From the cell containing the given text, extract its center point as (x, y) coordinate. 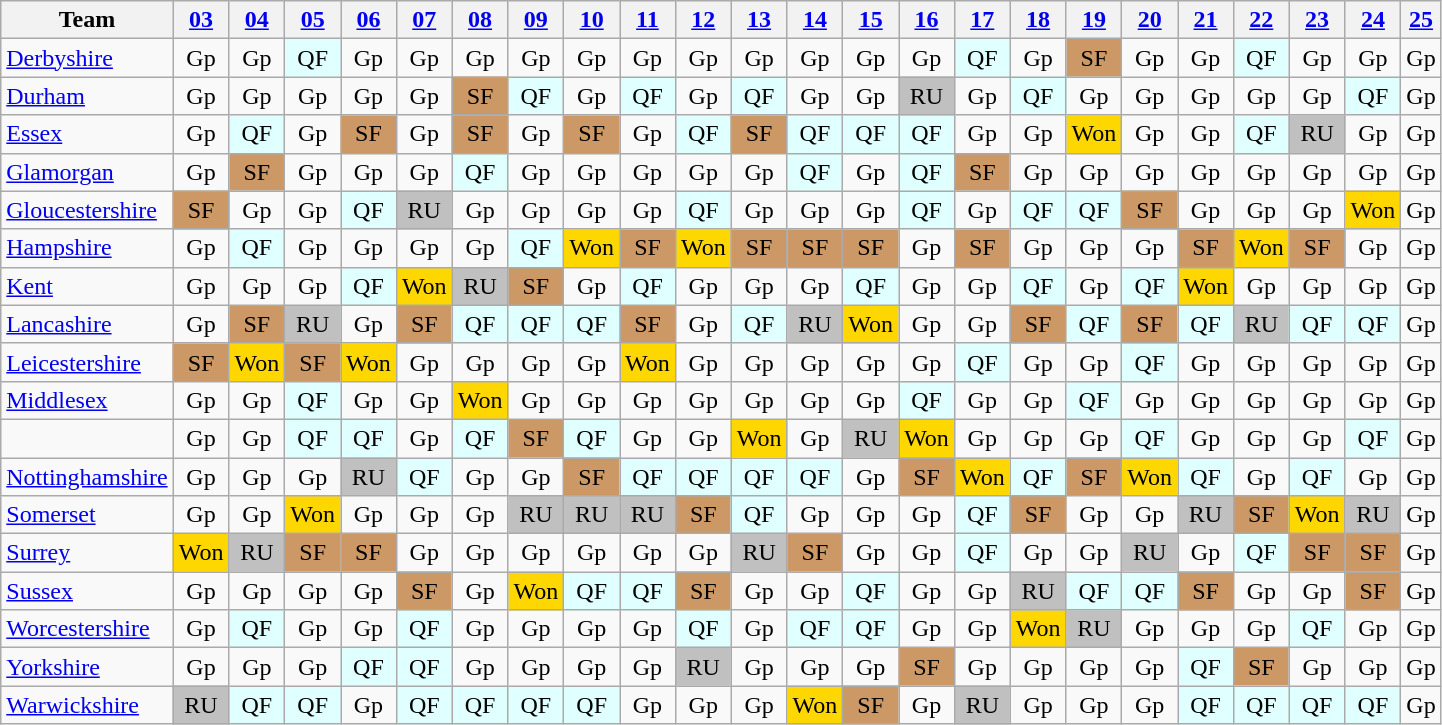
16 (927, 20)
Team (87, 20)
Derbyshire (87, 58)
18 (1038, 20)
Middlesex (87, 400)
24 (1373, 20)
03 (201, 20)
Sussex (87, 591)
23 (1317, 20)
06 (369, 20)
Leicestershire (87, 362)
13 (759, 20)
12 (703, 20)
Surrey (87, 553)
Glamorgan (87, 172)
04 (257, 20)
Somerset (87, 515)
09 (536, 20)
Worcestershire (87, 629)
10 (592, 20)
17 (982, 20)
11 (648, 20)
20 (1150, 20)
Nottinghamshire (87, 477)
Essex (87, 134)
14 (815, 20)
07 (424, 20)
Warwickshire (87, 705)
Gloucestershire (87, 210)
21 (1206, 20)
19 (1094, 20)
Kent (87, 286)
Hampshire (87, 248)
05 (313, 20)
Yorkshire (87, 667)
Durham (87, 96)
15 (871, 20)
22 (1261, 20)
08 (480, 20)
25 (1421, 20)
Lancashire (87, 324)
